Extract the (x, y) coordinate from the center of the cell holding the provided text.  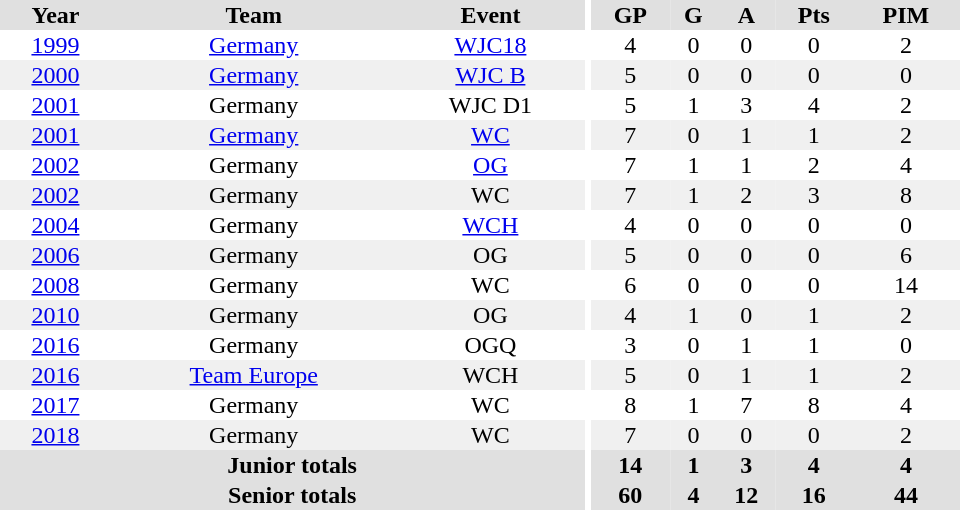
2006 (56, 255)
Event (490, 15)
2010 (56, 315)
G (694, 15)
2008 (56, 285)
2004 (56, 225)
2000 (56, 75)
GP (630, 15)
2018 (56, 435)
Year (56, 15)
1999 (56, 45)
2017 (56, 405)
Team (254, 15)
WJC D1 (490, 105)
Senior totals (292, 495)
16 (814, 495)
Junior totals (292, 465)
44 (906, 495)
Pts (814, 15)
OGQ (490, 345)
WJC B (490, 75)
60 (630, 495)
Team Europe (254, 375)
WJC18 (490, 45)
12 (746, 495)
A (746, 15)
PIM (906, 15)
